Return the (X, Y) coordinate for the center point of the cell that contains the specified text.  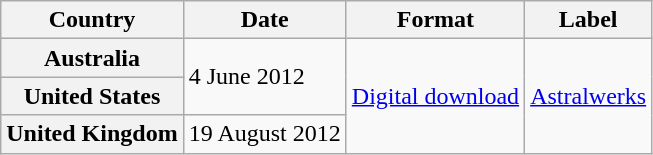
Australia (92, 58)
19 August 2012 (264, 134)
4 June 2012 (264, 77)
Digital download (435, 96)
Label (588, 20)
Format (435, 20)
Date (264, 20)
Astralwerks (588, 96)
Country (92, 20)
United States (92, 96)
United Kingdom (92, 134)
